Locate the cell with the specified text and output its (X, Y) center coordinate. 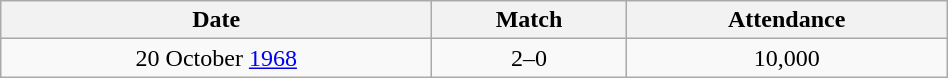
20 October 1968 (216, 58)
Match (529, 20)
2–0 (529, 58)
Date (216, 20)
10,000 (786, 58)
Attendance (786, 20)
